Determine the [X, Y] coordinate at the center of the cell enclosing the given text.  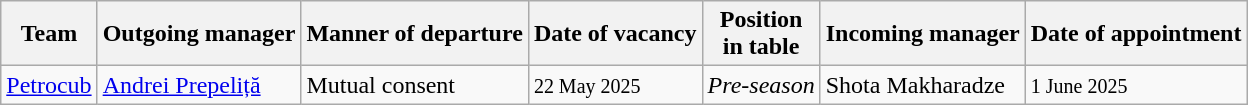
Incoming manager [922, 34]
Andrei Prepeliță [199, 85]
Pre-season [761, 85]
Manner of departure [414, 34]
Petrocub [49, 85]
1 June 2025 [1136, 85]
Shota Makharadze [922, 85]
Team [49, 34]
22 May 2025 [615, 85]
Date of vacancy [615, 34]
Date of appointment [1136, 34]
Positionin table [761, 34]
Mutual consent [414, 85]
Outgoing manager [199, 34]
